Capture the cell that displays the provided text and extract its [X, Y] central coordinate. 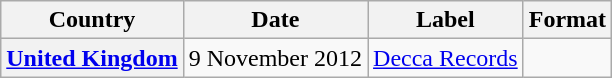
Label [446, 20]
Format [567, 20]
Country [92, 20]
United Kingdom [92, 58]
Date [275, 20]
Decca Records [446, 58]
9 November 2012 [275, 58]
